Detect which cell encompasses the target text, then output its (X, Y) center coordinate. 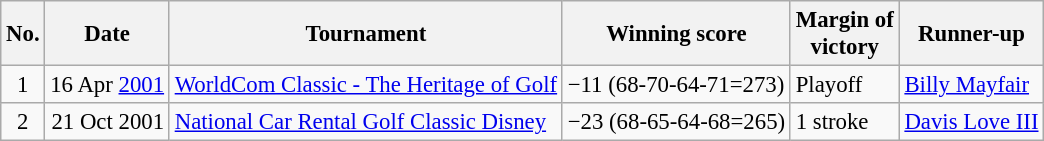
Runner-up (972, 34)
−11 (68-70-64-71=273) (676, 85)
WorldCom Classic - The Heritage of Golf (366, 85)
National Car Rental Golf Classic Disney (366, 122)
Davis Love III (972, 122)
Billy Mayfair (972, 85)
Date (107, 34)
16 Apr 2001 (107, 85)
No. (23, 34)
Tournament (366, 34)
21 Oct 2001 (107, 122)
Playoff (844, 85)
−23 (68-65-64-68=265) (676, 122)
Margin ofvictory (844, 34)
1 (23, 85)
Winning score (676, 34)
2 (23, 122)
1 stroke (844, 122)
